Scan for the cell matching the given text and deliver its [X, Y] coordinate at center. 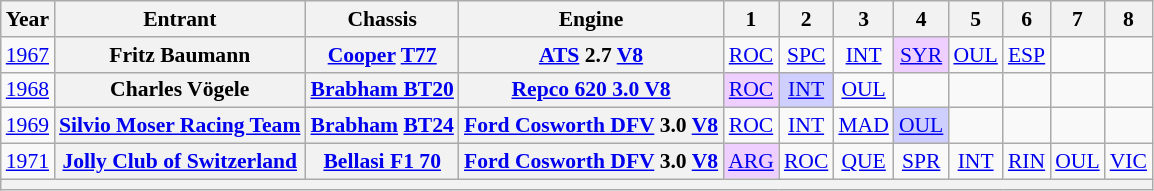
5 [975, 19]
7 [1077, 19]
1 [751, 19]
ARG [751, 162]
Entrant [180, 19]
Year [28, 19]
6 [1026, 19]
ESP [1026, 55]
RIN [1026, 162]
Bellasi F1 70 [382, 162]
Chassis [382, 19]
QUE [864, 162]
Jolly Club of Switzerland [180, 162]
1971 [28, 162]
1967 [28, 55]
Charles Vögele [180, 90]
1968 [28, 90]
Brabham BT20 [382, 90]
SPC [806, 55]
Engine [591, 19]
Cooper T77 [382, 55]
Repco 620 3.0 V8 [591, 90]
Silvio Moser Racing Team [180, 126]
2 [806, 19]
ATS 2.7 V8 [591, 55]
MAD [864, 126]
VIC [1128, 162]
Brabham BT24 [382, 126]
8 [1128, 19]
3 [864, 19]
1969 [28, 126]
SPR [921, 162]
SYR [921, 55]
4 [921, 19]
Fritz Baumann [180, 55]
